Return the (X, Y) coordinate for the center point of the cell that contains the specified text.  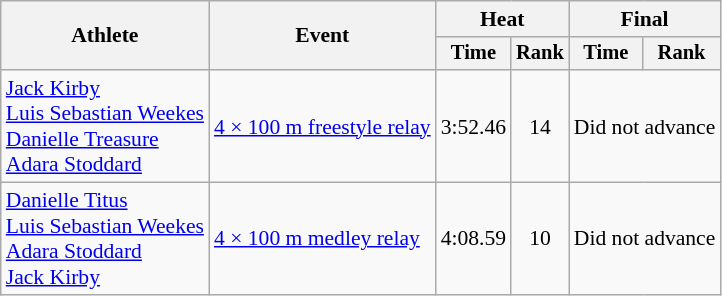
3:52.46 (474, 126)
Athlete (105, 36)
Final (645, 19)
Danielle TitusLuis Sebastian WeekesAdara StoddardJack Kirby (105, 239)
4 × 100 m freestyle relay (322, 126)
10 (540, 239)
4 × 100 m medley relay (322, 239)
Heat (502, 19)
Event (322, 36)
Jack KirbyLuis Sebastian WeekesDanielle TreasureAdara Stoddard (105, 126)
4:08.59 (474, 239)
14 (540, 126)
